Return the [X, Y] coordinate for the center point of the cell that contains the specified text.  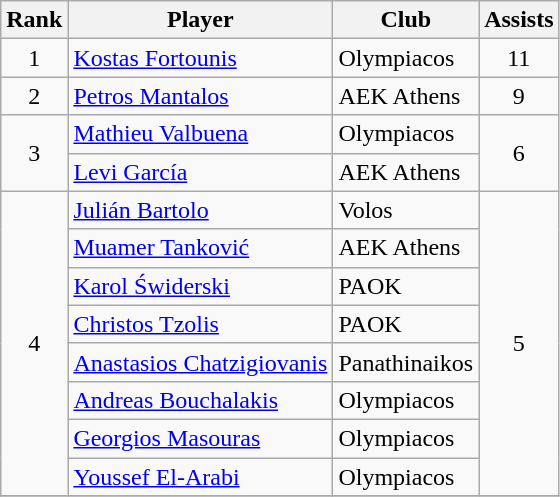
Mathieu Valbuena [200, 134]
Panathinaikos [406, 362]
Andreas Bouchalakis [200, 400]
Rank [34, 20]
Petros Mantalos [200, 96]
Club [406, 20]
Muamer Tanković [200, 248]
11 [519, 58]
Youssef El-Arabi [200, 477]
Assists [519, 20]
Georgios Masouras [200, 438]
Anastasios Chatzigiovanis [200, 362]
Volos [406, 210]
Kostas Fortounis [200, 58]
5 [519, 343]
6 [519, 153]
Christos Tzolis [200, 324]
3 [34, 153]
2 [34, 96]
9 [519, 96]
1 [34, 58]
Julián Bartolo [200, 210]
Player [200, 20]
4 [34, 343]
Levi García [200, 172]
Karol Świderski [200, 286]
